From the cell containing the given text, extract its center point as [x, y] coordinate. 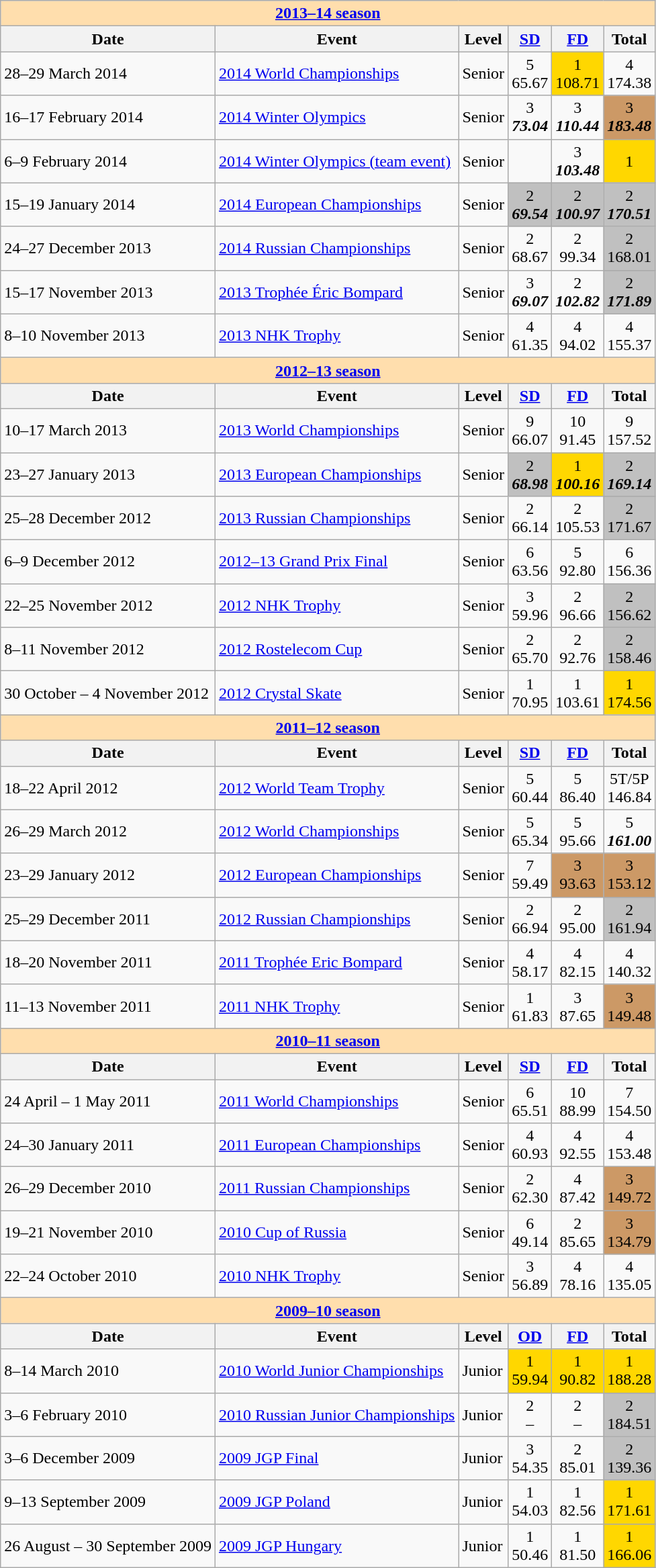
2 139.36 [630, 1458]
4 82.15 [577, 962]
2014 Winter Olympics (team event) [336, 161]
5 86.40 [577, 787]
1 61.83 [530, 1006]
18–20 November 2011 [108, 962]
2010 NHK Trophy [336, 1276]
2011 Trophée Eric Bompard [336, 962]
1 108.71 [577, 74]
2012 World Championships [336, 832]
22–24 October 2010 [108, 1276]
6–9 February 2014 [108, 161]
4 60.93 [530, 1145]
3 87.65 [577, 1006]
9 66.07 [530, 430]
10–17 March 2013 [108, 430]
30 October – 4 November 2012 [108, 693]
2010 Cup of Russia [336, 1232]
23–27 January 2013 [108, 474]
1 171.61 [630, 1502]
3 110.44 [577, 117]
25–28 December 2012 [108, 519]
4 78.16 [577, 1276]
2013 Russian Championships [336, 519]
2012 Russian Championships [336, 919]
2014 European Championships [336, 204]
2014 World Championships [336, 74]
2009 JGP Poland [336, 1502]
1 59.94 [530, 1370]
22–25 November 2012 [108, 606]
1 70.95 [530, 693]
2 102.82 [577, 292]
1 103.61 [577, 693]
3 149.48 [630, 1006]
26 August – 30 September 2009 [108, 1545]
2013–14 season [328, 13]
23–29 January 2012 [108, 875]
9 157.52 [630, 430]
2014 Russian Championships [336, 249]
3 103.48 [577, 161]
2009 JGP Hungary [336, 1545]
5 161.00 [630, 832]
1 82.56 [577, 1502]
2 85.01 [577, 1458]
9–13 September 2009 [108, 1502]
1 100.16 [577, 474]
2009–10 season [328, 1311]
24 April – 1 May 2011 [108, 1100]
4 140.32 [630, 962]
3 54.35 [530, 1458]
2 65.70 [530, 649]
4 58.17 [530, 962]
2011 World Championships [336, 1100]
7 154.50 [630, 1100]
24–30 January 2011 [108, 1145]
24–27 December 2013 [108, 249]
3–6 February 2010 [108, 1415]
3 56.89 [530, 1276]
2013 NHK Trophy [336, 336]
2012 Crystal Skate [336, 693]
7 59.49 [530, 875]
6 49.14 [530, 1232]
2010 Russian Junior Championships [336, 1415]
2 95.00 [577, 919]
4 87.42 [577, 1189]
5 60.44 [530, 787]
2 100.97 [577, 204]
2010 World Junior Championships [336, 1370]
6 156.36 [630, 562]
2 96.66 [577, 606]
1 166.06 [630, 1545]
3 69.07 [530, 292]
2010–11 season [328, 1041]
8–11 November 2012 [108, 649]
2 68.98 [530, 474]
2011 European Championships [336, 1145]
4 155.37 [630, 336]
28–29 March 2014 [108, 74]
2 184.51 [630, 1415]
2011–12 season [328, 728]
2012 World Team Trophy [336, 787]
2 85.65 [577, 1232]
26–29 December 2010 [108, 1189]
2 169.14 [630, 474]
5 92.80 [577, 562]
1 174.56 [630, 693]
3 73.04 [530, 117]
1 188.28 [630, 1370]
10 88.99 [577, 1100]
4 61.35 [530, 336]
3–6 December 2009 [108, 1458]
19–21 November 2010 [108, 1232]
5 65.67 [530, 74]
5T/5P 146.84 [630, 787]
3 59.96 [530, 606]
2 66.14 [530, 519]
3 153.12 [630, 875]
2012 European Championships [336, 875]
6 65.51 [530, 1100]
4 135.05 [630, 1276]
2 99.34 [577, 249]
2 68.67 [530, 249]
3 134.79 [630, 1232]
2 66.94 [530, 919]
5 65.34 [530, 832]
2 158.46 [630, 649]
1 90.82 [577, 1370]
4 153.48 [630, 1145]
3 93.63 [577, 875]
18–22 April 2012 [108, 787]
16–17 February 2014 [108, 117]
10 91.45 [577, 430]
2012–13 season [328, 370]
6 63.56 [530, 562]
2 62.30 [530, 1189]
1 50.46 [530, 1545]
2 69.54 [530, 204]
3 183.48 [630, 117]
5 95.66 [577, 832]
25–29 December 2011 [108, 919]
4 174.38 [630, 74]
15–19 January 2014 [108, 204]
2009 JGP Final [336, 1458]
2012–13 Grand Prix Final [336, 562]
2013 Trophée Éric Bompard [336, 292]
2012 NHK Trophy [336, 606]
6–9 December 2012 [108, 562]
1 [630, 161]
2012 Rostelecom Cup [336, 649]
1 54.03 [530, 1502]
1 81.50 [577, 1545]
4 94.02 [577, 336]
3 149.72 [630, 1189]
2 171.89 [630, 292]
2013 World Championships [336, 430]
OD [530, 1336]
2011 Russian Championships [336, 1189]
2 156.62 [630, 606]
26–29 March 2012 [108, 832]
2 161.94 [630, 919]
2 171.67 [630, 519]
2 92.76 [577, 649]
2014 Winter Olympics [336, 117]
15–17 November 2013 [108, 292]
4 92.55 [577, 1145]
2013 European Championships [336, 474]
2 170.51 [630, 204]
11–13 November 2011 [108, 1006]
2011 NHK Trophy [336, 1006]
8–10 November 2013 [108, 336]
8–14 March 2010 [108, 1370]
2 105.53 [577, 519]
2 168.01 [630, 249]
